Locate the cell with the specified text and output its [X, Y] center coordinate. 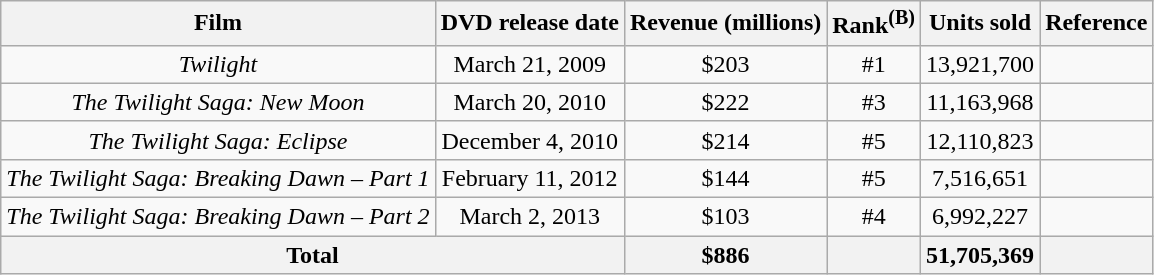
February 11, 2012 [530, 178]
The Twilight Saga: Eclipse [218, 140]
11,163,968 [980, 102]
51,705,369 [980, 255]
$144 [725, 178]
13,921,700 [980, 64]
Total [313, 255]
#3 [874, 102]
Rank(B) [874, 24]
December 4, 2010 [530, 140]
#1 [874, 64]
March 20, 2010 [530, 102]
12,110,823 [980, 140]
March 21, 2009 [530, 64]
Revenue (millions) [725, 24]
The Twilight Saga: New Moon [218, 102]
March 2, 2013 [530, 217]
7,516,651 [980, 178]
$203 [725, 64]
$103 [725, 217]
Reference [1096, 24]
6,992,227 [980, 217]
DVD release date [530, 24]
$222 [725, 102]
The Twilight Saga: Breaking Dawn – Part 1 [218, 178]
#4 [874, 217]
Twilight [218, 64]
$214 [725, 140]
The Twilight Saga: Breaking Dawn – Part 2 [218, 217]
$886 [725, 255]
Film [218, 24]
Units sold [980, 24]
